Capture the cell that displays the provided text and extract its (X, Y) central coordinate. 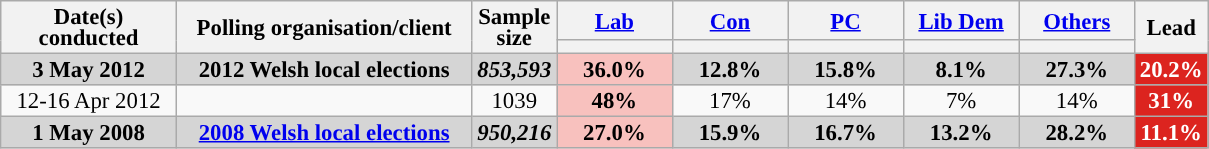
1039 (514, 101)
13.2% (961, 133)
Lab (615, 20)
27.0% (615, 133)
Others (1077, 20)
31% (1172, 101)
12.8% (730, 70)
7% (961, 101)
1 May 2008 (89, 133)
16.7% (846, 133)
Con (730, 20)
15.8% (846, 70)
PC (846, 20)
Lead (1172, 28)
17% (730, 101)
3 May 2012 (89, 70)
20.2% (1172, 70)
8.1% (961, 70)
15.9% (730, 133)
48% (615, 101)
Sample size (514, 28)
27.3% (1077, 70)
2008 Welsh local elections (324, 133)
950,216 (514, 133)
28.2% (1077, 133)
Date(s)conducted (89, 28)
36.0% (615, 70)
2012 Welsh local elections (324, 70)
11.1% (1172, 133)
853,593 (514, 70)
Lib Dem (961, 20)
Polling organisation/client (324, 28)
12-16 Apr 2012 (89, 101)
